Find where the given text appears and provide that cell's center as [x, y] coordinate. 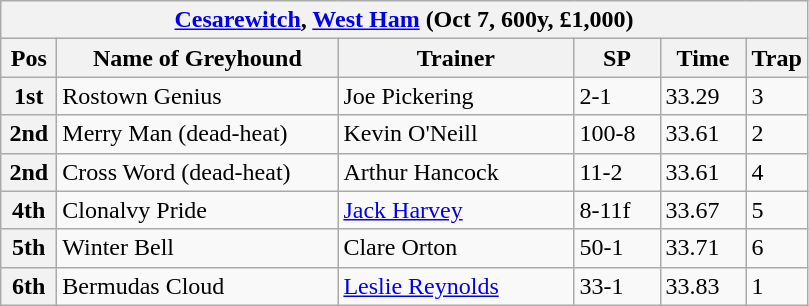
Leslie Reynolds [456, 286]
8-11f [617, 210]
4th [29, 210]
6 [776, 248]
5 [776, 210]
11-2 [617, 172]
1st [29, 96]
Trainer [456, 58]
33.67 [703, 210]
Rostown Genius [198, 96]
Merry Man (dead-heat) [198, 134]
5th [29, 248]
Winter Bell [198, 248]
2-1 [617, 96]
50-1 [617, 248]
100-8 [617, 134]
1 [776, 286]
Clare Orton [456, 248]
33.83 [703, 286]
Kevin O'Neill [456, 134]
Joe Pickering [456, 96]
Clonalvy Pride [198, 210]
Arthur Hancock [456, 172]
Name of Greyhound [198, 58]
33.71 [703, 248]
Pos [29, 58]
3 [776, 96]
Cross Word (dead-heat) [198, 172]
Time [703, 58]
33-1 [617, 286]
4 [776, 172]
6th [29, 286]
SP [617, 58]
Bermudas Cloud [198, 286]
Jack Harvey [456, 210]
2 [776, 134]
33.29 [703, 96]
Trap [776, 58]
Cesarewitch, West Ham (Oct 7, 600y, £1,000) [404, 20]
